Extract the (X, Y) coordinate from the center of the cell holding the provided text.  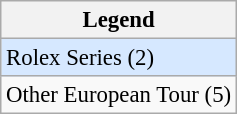
Legend (119, 20)
Other European Tour (5) (119, 95)
Rolex Series (2) (119, 58)
